Locate the cell with the specified text and output its (X, Y) center coordinate. 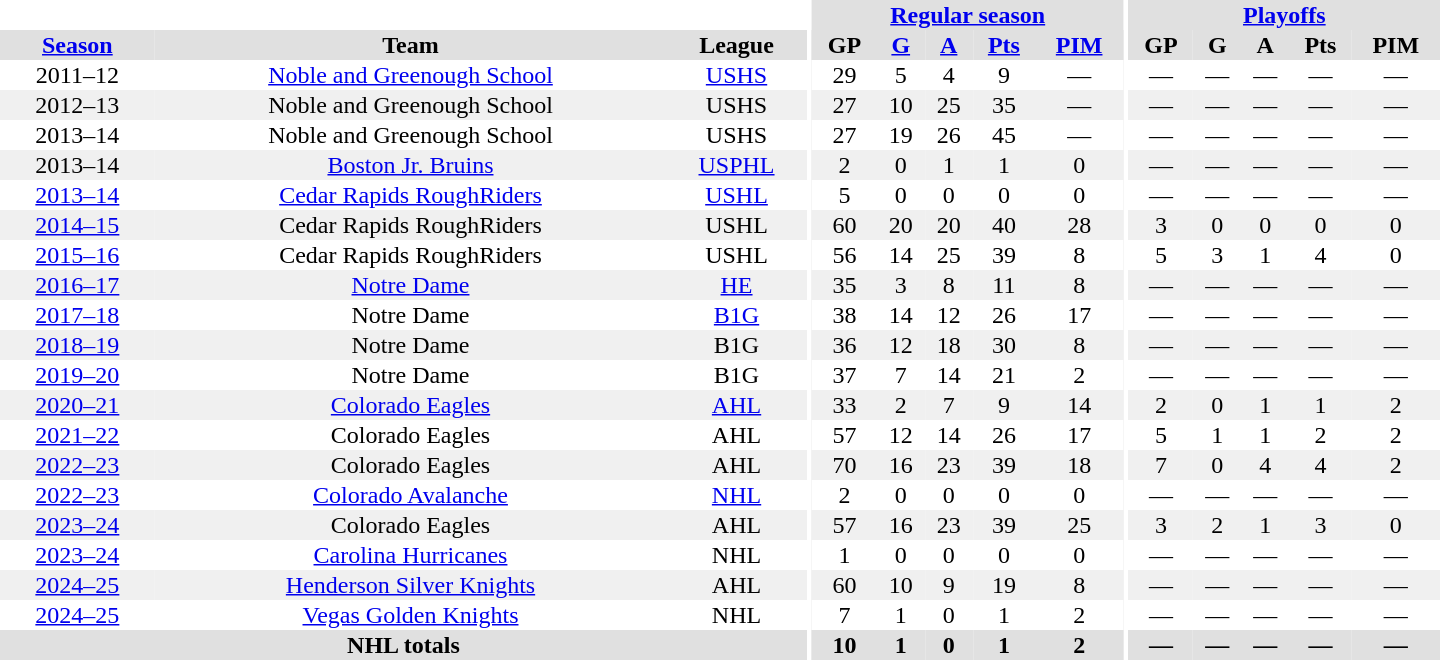
Playoffs (1284, 15)
Regular season (968, 15)
NHL totals (404, 645)
29 (844, 75)
2020–21 (78, 405)
Colorado Avalanche (411, 495)
2021–22 (78, 435)
2019–20 (78, 375)
45 (1004, 135)
Team (411, 45)
2016–17 (78, 285)
Season (78, 45)
70 (844, 465)
2012–13 (78, 105)
38 (844, 315)
2015–16 (78, 255)
40 (1004, 225)
33 (844, 405)
56 (844, 255)
2017–18 (78, 315)
11 (1004, 285)
2011–12 (78, 75)
HE (736, 285)
37 (844, 375)
Carolina Hurricanes (411, 555)
USPHL (736, 165)
2014–15 (78, 225)
Vegas Golden Knights (411, 615)
21 (1004, 375)
28 (1079, 225)
30 (1004, 345)
2018–19 (78, 345)
Boston Jr. Bruins (411, 165)
36 (844, 345)
Henderson Silver Knights (411, 585)
League (736, 45)
